Find where the given text appears and provide that cell's center as (x, y) coordinate. 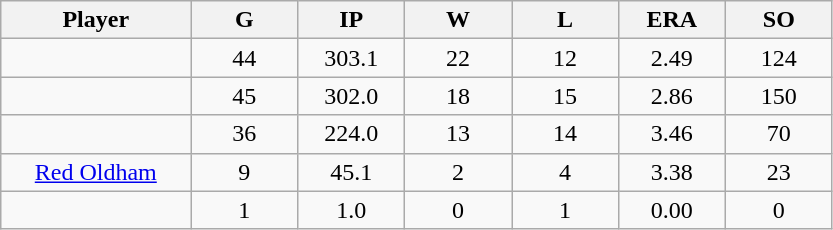
Player (96, 20)
W (458, 20)
14 (566, 134)
2 (458, 172)
12 (566, 58)
224.0 (352, 134)
22 (458, 58)
302.0 (352, 96)
0.00 (672, 210)
303.1 (352, 58)
124 (778, 58)
36 (244, 134)
Red Oldham (96, 172)
2.86 (672, 96)
IP (352, 20)
44 (244, 58)
ERA (672, 20)
3.38 (672, 172)
70 (778, 134)
45.1 (352, 172)
2.49 (672, 58)
9 (244, 172)
L (566, 20)
1.0 (352, 210)
G (244, 20)
18 (458, 96)
SO (778, 20)
150 (778, 96)
13 (458, 134)
45 (244, 96)
4 (566, 172)
23 (778, 172)
3.46 (672, 134)
15 (566, 96)
